Pinpoint the cell where the given text exists, returning its [X, Y] midpoint coordinate. 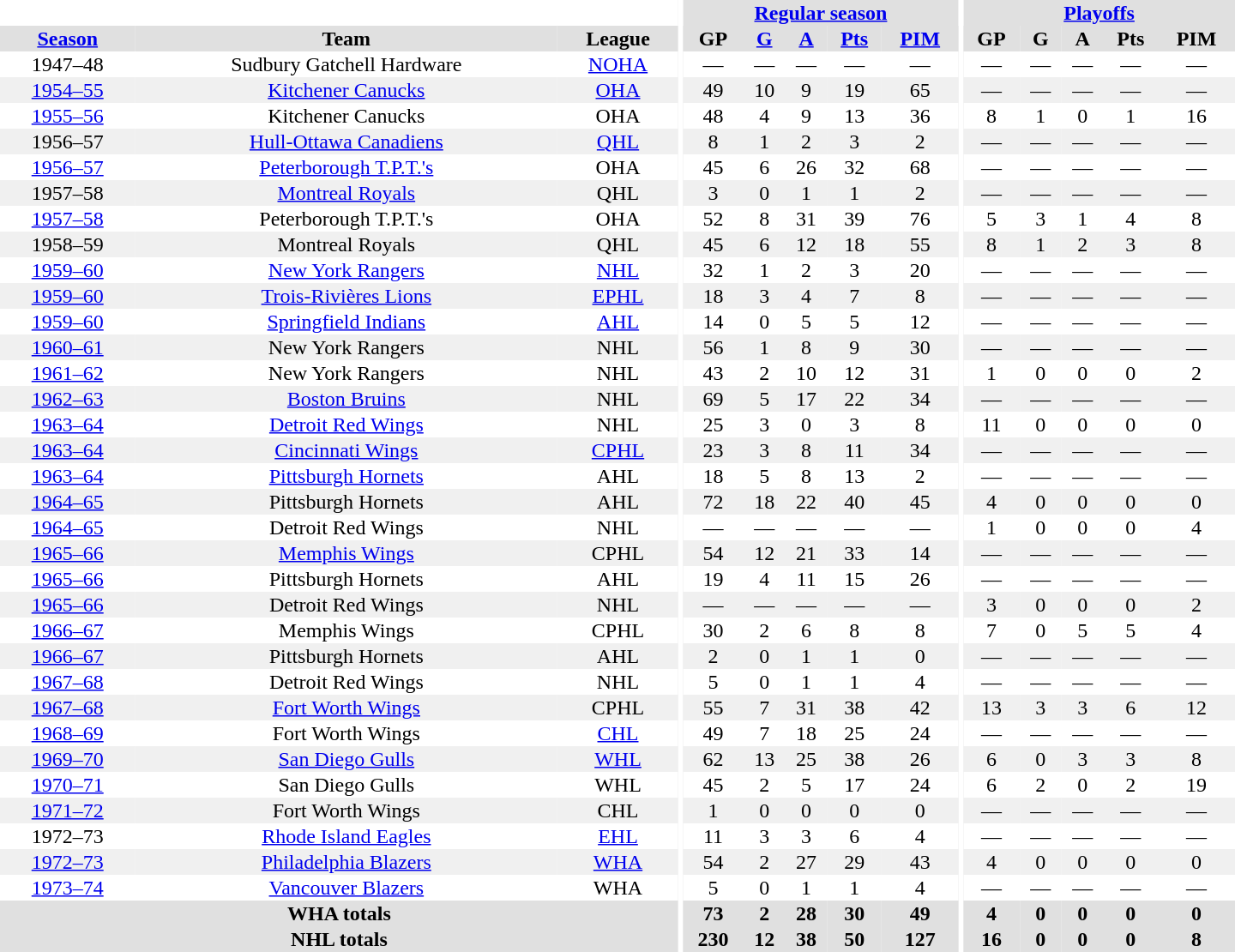
Season [67, 39]
36 [920, 116]
NHL totals [340, 939]
65 [920, 90]
69 [714, 399]
EHL [617, 836]
56 [714, 347]
50 [854, 939]
Vancouver Blazers [346, 888]
21 [806, 553]
1958–59 [67, 244]
NOHA [617, 64]
68 [920, 167]
42 [920, 708]
1969–70 [67, 759]
27 [806, 862]
Hull-Ottawa Canadiens [346, 142]
127 [920, 939]
23 [714, 450]
73 [714, 913]
EPHL [617, 296]
1954–55 [67, 90]
Trois-Rivières Lions [346, 296]
Playoffs [1099, 13]
1961–62 [67, 373]
Rhode Island Eagles [346, 836]
62 [714, 759]
Philadelphia Blazers [346, 862]
230 [714, 939]
1962–63 [67, 399]
WHA totals [340, 913]
Cincinnati Wings [346, 450]
48 [714, 116]
1971–72 [67, 810]
1973–74 [67, 888]
League [617, 39]
39 [854, 219]
52 [714, 219]
Boston Bruins [346, 399]
1968–69 [67, 733]
29 [854, 862]
Springfield Indians [346, 322]
20 [920, 270]
15 [854, 579]
1970–71 [67, 785]
76 [920, 219]
Sudbury Gatchell Hardware [346, 64]
Team [346, 39]
1947–48 [67, 64]
1955–56 [67, 116]
72 [714, 502]
33 [854, 553]
40 [854, 502]
1960–61 [67, 347]
28 [806, 913]
Regular season [821, 13]
